Provide the [X, Y] coordinate of the cell's center where the given text is located.  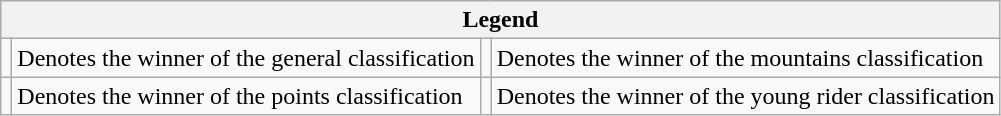
Denotes the winner of the points classification [246, 96]
Denotes the winner of the general classification [246, 58]
Denotes the winner of the mountains classification [746, 58]
Denotes the winner of the young rider classification [746, 96]
Legend [500, 20]
